Return (X, Y) of the center of cell containing provided text 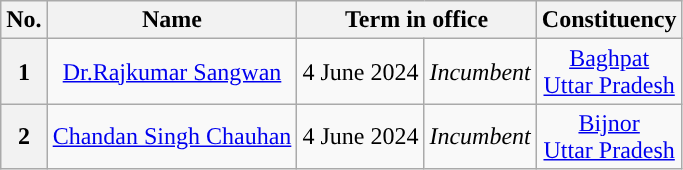
BaghpatUttar Pradesh (609, 72)
Term in office (416, 20)
1 (24, 72)
No. (24, 20)
Chandan Singh Chauhan (172, 136)
Dr.Rajkumar Sangwan (172, 72)
2 (24, 136)
Name (172, 20)
Bijnor Uttar Pradesh (609, 136)
Constituency (609, 20)
